Return [X, Y] of the center of cell containing provided text 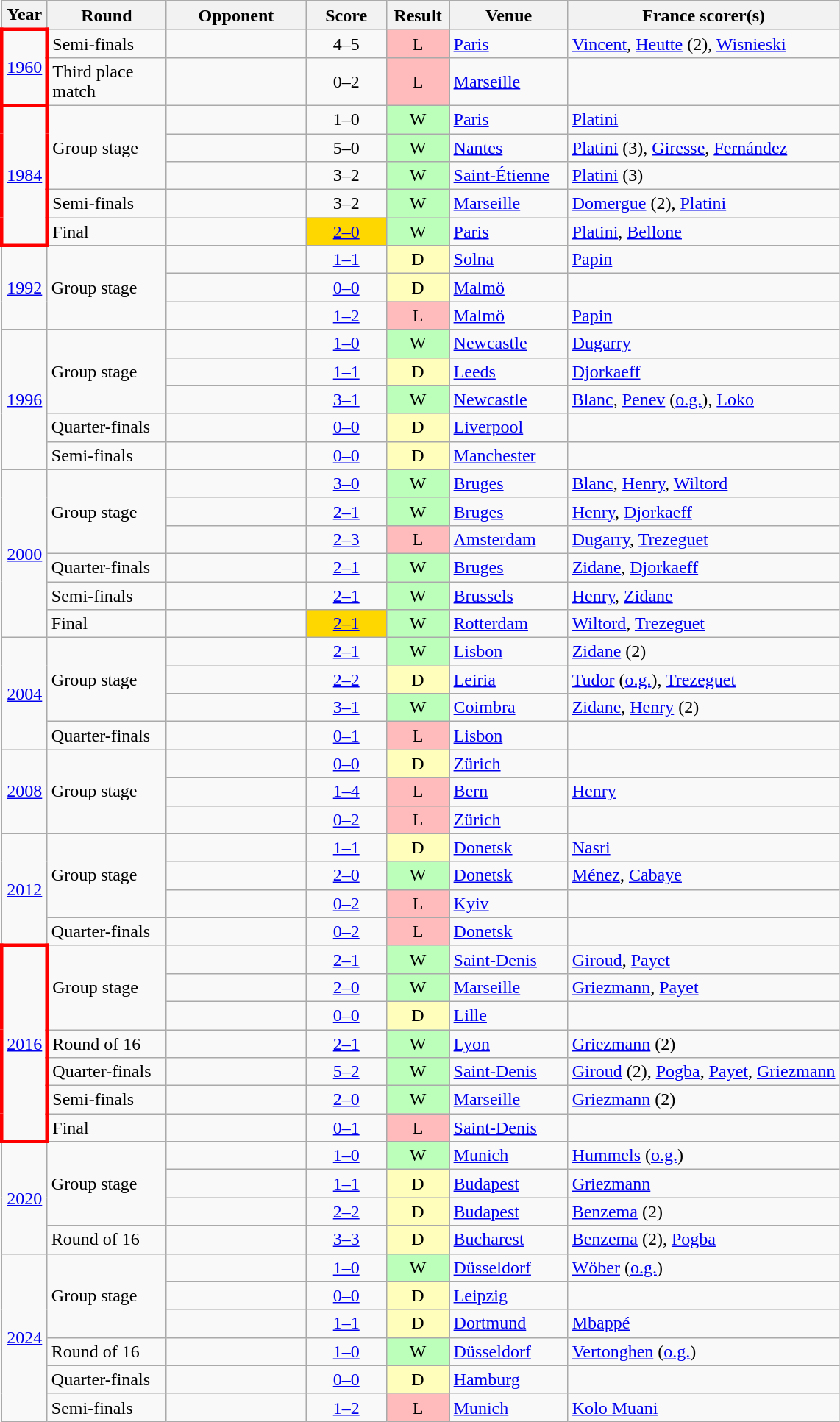
Griezmann [703, 1184]
1996 [24, 399]
Solna [509, 260]
Nantes [509, 148]
Venue [509, 15]
Leipzig [509, 1295]
Domergue (2), Platini [703, 204]
Rotterdam [509, 624]
3–3 [346, 1240]
Benzema (2), Pogba [703, 1240]
Henry, Zidane [703, 595]
Hummels (o.g.) [703, 1156]
2016 [24, 1043]
Henry [703, 792]
Brussels [509, 595]
Bucharest [509, 1240]
2012 [24, 889]
1–4 [346, 792]
Mbappé [703, 1323]
Leiria [509, 680]
1984 [24, 175]
Amsterdam [509, 539]
2000 [24, 553]
Griezmann, Payet [703, 987]
2020 [24, 1198]
Third place match [106, 81]
Blanc, Penev (o.g.), Loko [703, 399]
Lyon [509, 1044]
Tudor (o.g.), Trezeguet [703, 680]
2004 [24, 694]
Dugarry, Trezeguet [703, 539]
1992 [24, 288]
Zidane, Djorkaeff [703, 567]
Henry, Djorkaeff [703, 511]
Leeds [509, 372]
Wöber (o.g.) [703, 1268]
Kolo Muani [703, 1407]
Coimbra [509, 708]
Giroud (2), Pogba, Payet, Griezmann [703, 1072]
Benzema (2) [703, 1212]
Giroud, Payet [703, 959]
Vincent, Heutte (2), Wisnieski [703, 43]
2008 [24, 792]
France scorer(s) [703, 15]
Vertonghen (o.g.) [703, 1351]
5–2 [346, 1072]
Zidane, Henry (2) [703, 708]
Lille [509, 1015]
Platini (3), Giresse, Fernández [703, 148]
Year [24, 15]
Bern [509, 792]
Liverpool [509, 427]
Manchester [509, 455]
Djorkaeff [703, 372]
Dugarry [703, 344]
2–3 [346, 539]
Opponent [235, 15]
Kyiv [509, 903]
Platini [703, 119]
1960 [24, 68]
2024 [24, 1337]
Hamburg [509, 1379]
Score [346, 15]
Ménez, Cabaye [703, 875]
4–5 [346, 43]
Result [418, 15]
Blanc, Henry, Wiltord [703, 483]
Zidane (2) [703, 652]
Wiltord, Trezeguet [703, 624]
3–0 [346, 483]
Platini, Bellone [703, 232]
Saint-Étienne [509, 176]
Platini (3) [703, 176]
Nasri [703, 847]
Round [106, 15]
5–0 [346, 148]
Dortmund [509, 1323]
